Locate the cell with the specified text and output its (x, y) center coordinate. 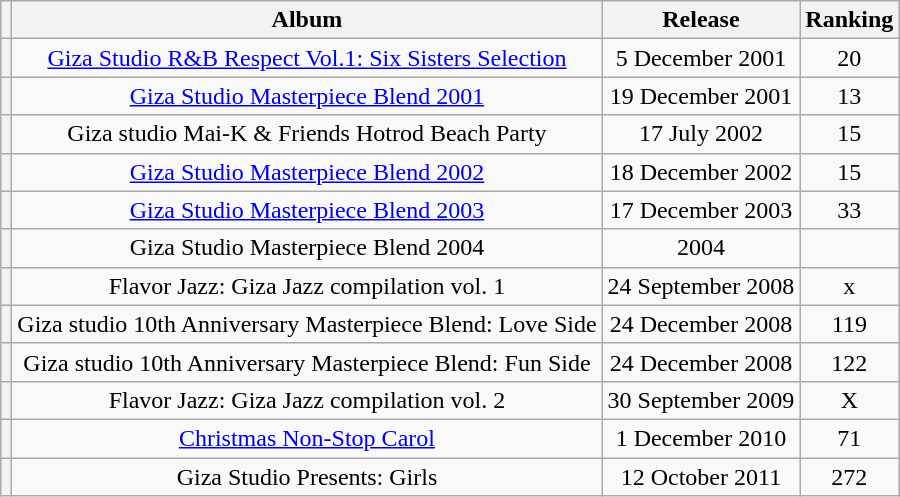
Album (307, 20)
272 (850, 477)
20 (850, 58)
17 July 2002 (701, 134)
12 October 2011 (701, 477)
Giza Studio Masterpiece Blend 2002 (307, 172)
5 December 2001 (701, 58)
Giza Studio Masterpiece Blend 2004 (307, 248)
119 (850, 324)
17 December 2003 (701, 210)
x (850, 286)
33 (850, 210)
122 (850, 362)
Giza studio 10th Anniversary Masterpiece Blend: Fun Side (307, 362)
71 (850, 438)
X (850, 400)
Giza studio Mai-K & Friends Hotrod Beach Party (307, 134)
Giza Studio Masterpiece Blend 2003 (307, 210)
30 September 2009 (701, 400)
19 December 2001 (701, 96)
Christmas Non-Stop Carol (307, 438)
Giza Studio Masterpiece Blend 2001 (307, 96)
24 September 2008 (701, 286)
Giza studio 10th Anniversary Masterpiece Blend: Love Side (307, 324)
18 December 2002 (701, 172)
2004 (701, 248)
Giza Studio R&B Respect Vol.1: Six Sisters Selection (307, 58)
1 December 2010 (701, 438)
13 (850, 96)
Release (701, 20)
Flavor Jazz: Giza Jazz compilation vol. 2 (307, 400)
Flavor Jazz: Giza Jazz compilation vol. 1 (307, 286)
Giza Studio Presents: Girls (307, 477)
Ranking (850, 20)
